Scan for the cell matching the given text and deliver its [X, Y] coordinate at center. 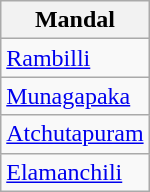
Atchutapuram [75, 134]
Mandal [75, 20]
Elamanchili [75, 172]
Rambilli [75, 58]
Munagapaka [75, 96]
